Find where the given text appears and provide that cell's center as [X, Y] coordinate. 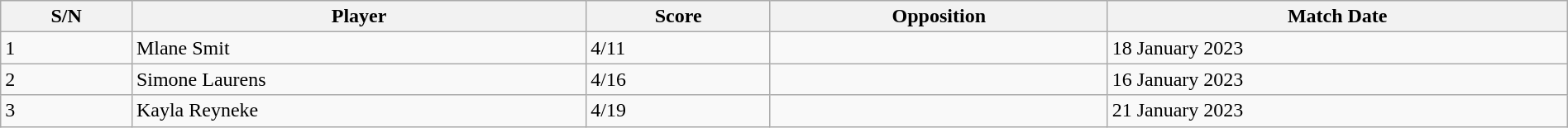
16 January 2023 [1337, 79]
Simone Laurens [359, 79]
Kayla Reyneke [359, 111]
Player [359, 17]
1 [66, 48]
Score [678, 17]
2 [66, 79]
4/19 [678, 111]
4/16 [678, 79]
S/N [66, 17]
4/11 [678, 48]
21 January 2023 [1337, 111]
Match Date [1337, 17]
3 [66, 111]
Opposition [939, 17]
18 January 2023 [1337, 48]
Mlane Smit [359, 48]
